Detect which cell encompasses the target text, then output its (X, Y) center coordinate. 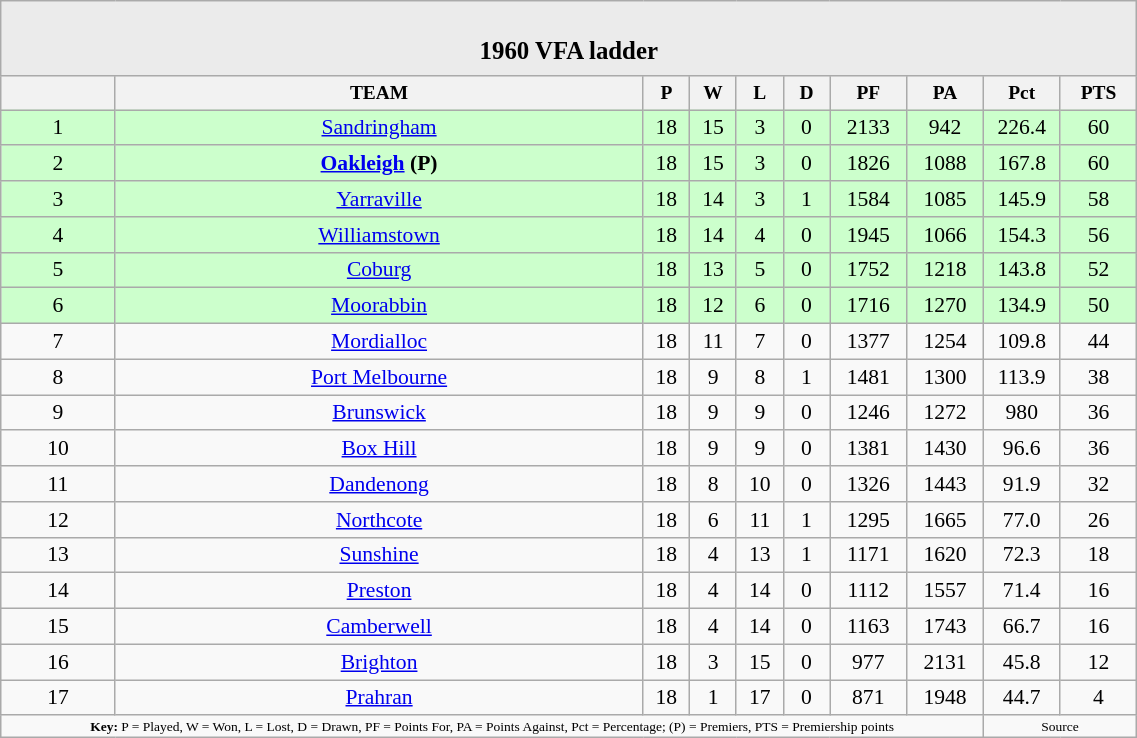
1826 (868, 164)
Brunswick (379, 413)
1665 (946, 520)
1945 (868, 235)
Northcote (379, 520)
Preston (379, 591)
1112 (868, 591)
PF (868, 94)
1716 (868, 306)
1270 (946, 306)
Brighton (379, 662)
45.8 (1022, 662)
1085 (946, 199)
2131 (946, 662)
Sunshine (379, 555)
Camberwell (379, 627)
Key: P = Played, W = Won, L = Lost, D = Drawn, PF = Points For, PA = Points Against, Pct = Percentage; (P) = Premiers, PTS = Premiership points (492, 727)
109.8 (1022, 342)
2 (58, 164)
71.4 (1022, 591)
1326 (868, 484)
77.0 (1022, 520)
Mordialloc (379, 342)
1295 (868, 520)
Port Melbourne (379, 377)
Yarraville (379, 199)
2133 (868, 128)
1272 (946, 413)
1620 (946, 555)
1743 (946, 627)
Box Hill (379, 449)
1948 (946, 698)
91.9 (1022, 484)
154.3 (1022, 235)
D (806, 94)
52 (1098, 270)
1246 (868, 413)
44 (1098, 342)
942 (946, 128)
1557 (946, 591)
Source (1060, 727)
72.3 (1022, 555)
Sandringham (379, 128)
38 (1098, 377)
1381 (868, 449)
Williamstown (379, 235)
1752 (868, 270)
1430 (946, 449)
PA (946, 94)
1218 (946, 270)
145.9 (1022, 199)
Pct (1022, 94)
871 (868, 698)
134.9 (1022, 306)
Prahran (379, 698)
113.9 (1022, 377)
Dandenong (379, 484)
1088 (946, 164)
1254 (946, 342)
W (714, 94)
Oakleigh (P) (379, 164)
1300 (946, 377)
Coburg (379, 270)
L (760, 94)
167.8 (1022, 164)
1163 (868, 627)
66.7 (1022, 627)
50 (1098, 306)
977 (868, 662)
32 (1098, 484)
26 (1098, 520)
P (666, 94)
Moorabbin (379, 306)
56 (1098, 235)
1584 (868, 199)
1171 (868, 555)
143.8 (1022, 270)
44.7 (1022, 698)
58 (1098, 199)
1066 (946, 235)
226.4 (1022, 128)
980 (1022, 413)
1481 (868, 377)
1443 (946, 484)
96.6 (1022, 449)
PTS (1098, 94)
TEAM (379, 94)
1377 (868, 342)
